Identify which cell holds the provided text, then report its (X, Y) central coordinate. 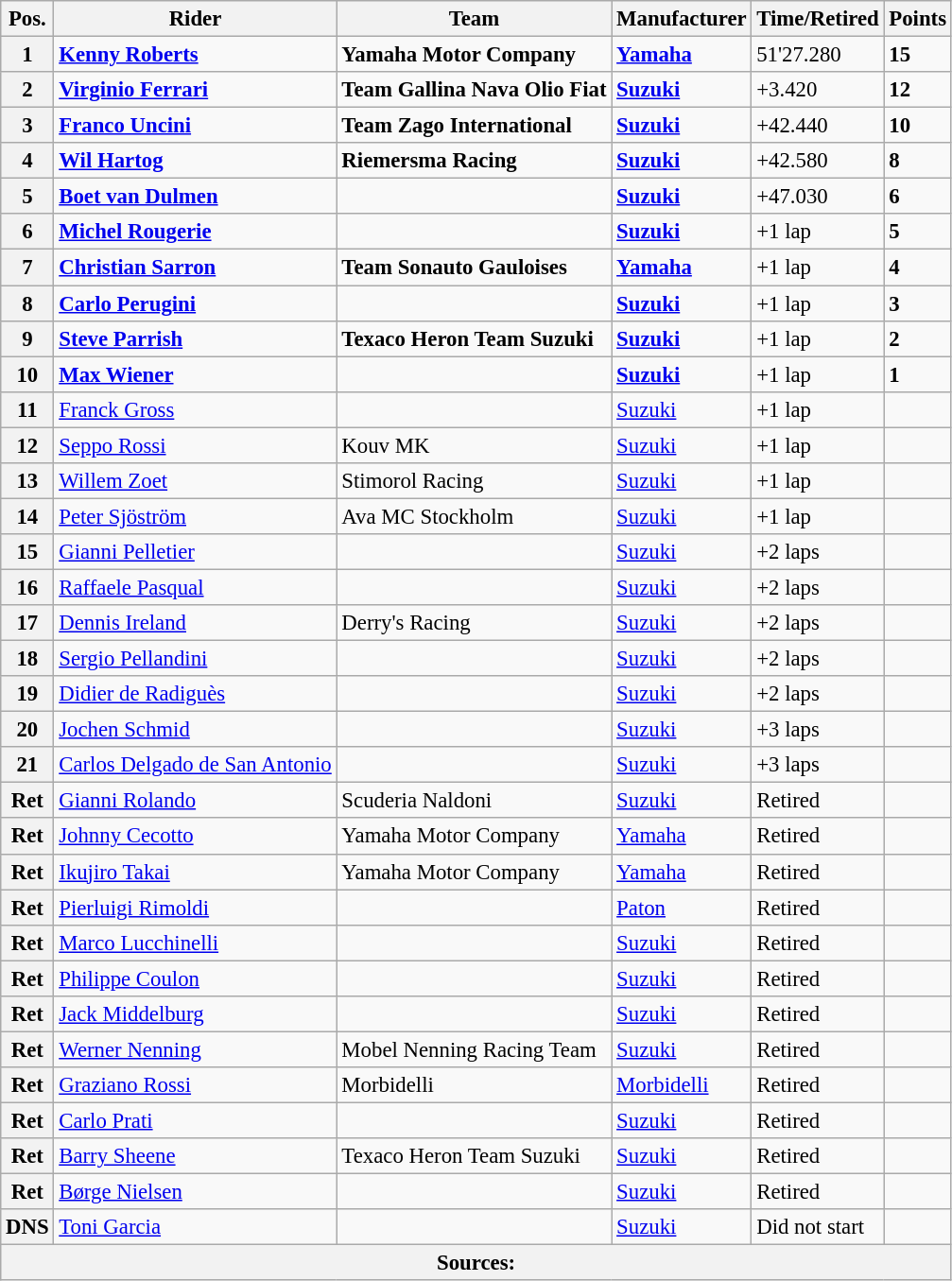
11 (27, 409)
Barry Sheene (195, 1156)
Gianni Rolando (195, 801)
Carlos Delgado de San Antonio (195, 765)
Carlo Prati (195, 1120)
Graziano Rossi (195, 1085)
Riemersma Racing (475, 161)
Sources: (476, 1263)
21 (27, 765)
Wil Hartog (195, 161)
Didier de Radiguès (195, 694)
Philippe Coulon (195, 978)
7 (27, 268)
+42.580 (818, 161)
Jochen Schmid (195, 730)
9 (27, 338)
Team Gallina Nava Olio Fiat (475, 90)
Michel Rougerie (195, 232)
Team (475, 19)
+47.030 (818, 197)
Mobel Nenning Racing Team (475, 1049)
Marco Lucchinelli (195, 943)
Rider (195, 19)
Team Zago International (475, 126)
Carlo Perugini (195, 303)
51'27.280 (818, 55)
Kouv MK (475, 445)
Scuderia Naldoni (475, 801)
Derry's Racing (475, 623)
Willem Zoet (195, 481)
18 (27, 659)
Manufacturer (682, 19)
Toni Garcia (195, 1227)
Boet van Dulmen (195, 197)
Ikujiro Takai (195, 872)
Max Wiener (195, 374)
Team Sonauto Gauloises (475, 268)
17 (27, 623)
20 (27, 730)
Did not start (818, 1227)
Virginio Ferrari (195, 90)
14 (27, 516)
Seppo Rossi (195, 445)
+42.440 (818, 126)
Time/Retired (818, 19)
Peter Sjöström (195, 516)
Jack Middelburg (195, 1014)
Pos. (27, 19)
Christian Sarron (195, 268)
Franco Uncini (195, 126)
16 (27, 587)
Børge Nielsen (195, 1192)
Points (917, 19)
Johnny Cecotto (195, 837)
Sergio Pellandini (195, 659)
Dennis Ireland (195, 623)
Pierluigi Rimoldi (195, 908)
Franck Gross (195, 409)
Stimorol Racing (475, 481)
Gianni Pelletier (195, 552)
Paton (682, 908)
13 (27, 481)
Werner Nenning (195, 1049)
19 (27, 694)
Raffaele Pasqual (195, 587)
Kenny Roberts (195, 55)
Ava MC Stockholm (475, 516)
Steve Parrish (195, 338)
+3.420 (818, 90)
DNS (27, 1227)
